Pinpoint the cell where the given text exists, returning its (X, Y) midpoint coordinate. 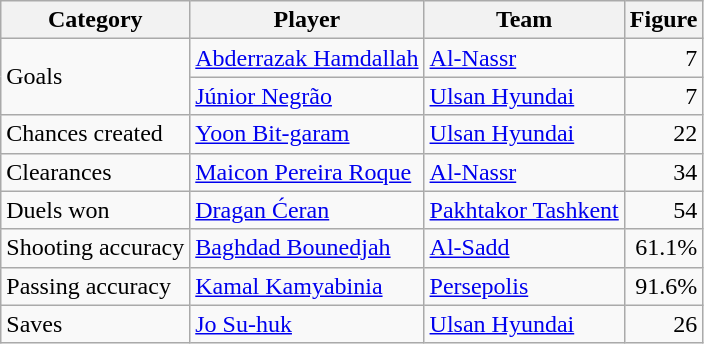
91.6% (664, 286)
Player (307, 20)
Passing accuracy (96, 286)
Al-Sadd (524, 248)
Baghdad Bounedjah (307, 248)
Team (524, 20)
Maicon Pereira Roque (307, 172)
Figure (664, 20)
Persepolis (524, 286)
22 (664, 134)
Pakhtakor Tashkent (524, 210)
Category (96, 20)
34 (664, 172)
Chances created (96, 134)
Dragan Ćeran (307, 210)
61.1% (664, 248)
26 (664, 324)
Goals (96, 77)
Yoon Bit-garam (307, 134)
54 (664, 210)
Jo Su-huk (307, 324)
Júnior Negrão (307, 96)
Abderrazak Hamdallah (307, 58)
Shooting accuracy (96, 248)
Duels won (96, 210)
Saves (96, 324)
Clearances (96, 172)
Kamal Kamyabinia (307, 286)
